Detect which cell encompasses the target text, then output its [X, Y] center coordinate. 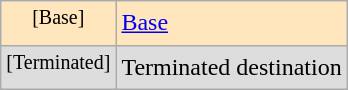
[Terminated] [58, 68]
[Base] [58, 24]
Base [232, 24]
Terminated destination [232, 68]
